Locate the cell with the specified text and output its [X, Y] center coordinate. 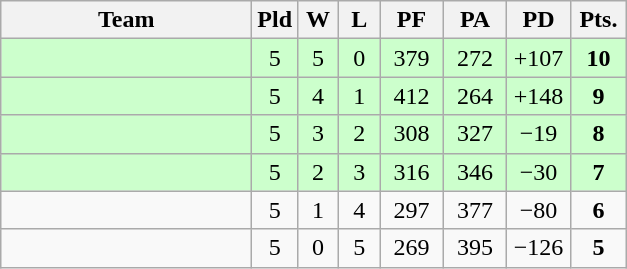
9 [598, 96]
297 [412, 210]
327 [475, 134]
Pts. [598, 20]
377 [475, 210]
8 [598, 134]
316 [412, 172]
Pld [275, 20]
269 [412, 248]
395 [475, 248]
PA [475, 20]
−80 [539, 210]
308 [412, 134]
6 [598, 210]
−126 [539, 248]
272 [475, 58]
346 [475, 172]
412 [412, 96]
W [318, 20]
Team [126, 20]
+107 [539, 58]
264 [475, 96]
7 [598, 172]
PD [539, 20]
−30 [539, 172]
−19 [539, 134]
10 [598, 58]
+148 [539, 96]
379 [412, 58]
L [360, 20]
PF [412, 20]
